Determine the [X, Y] coordinate at the center of the cell enclosing the given text.  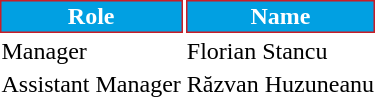
Manager [91, 51]
Name [280, 16]
Role [91, 16]
Florian Stancu [280, 51]
